Capture the cell that displays the provided text and extract its (X, Y) central coordinate. 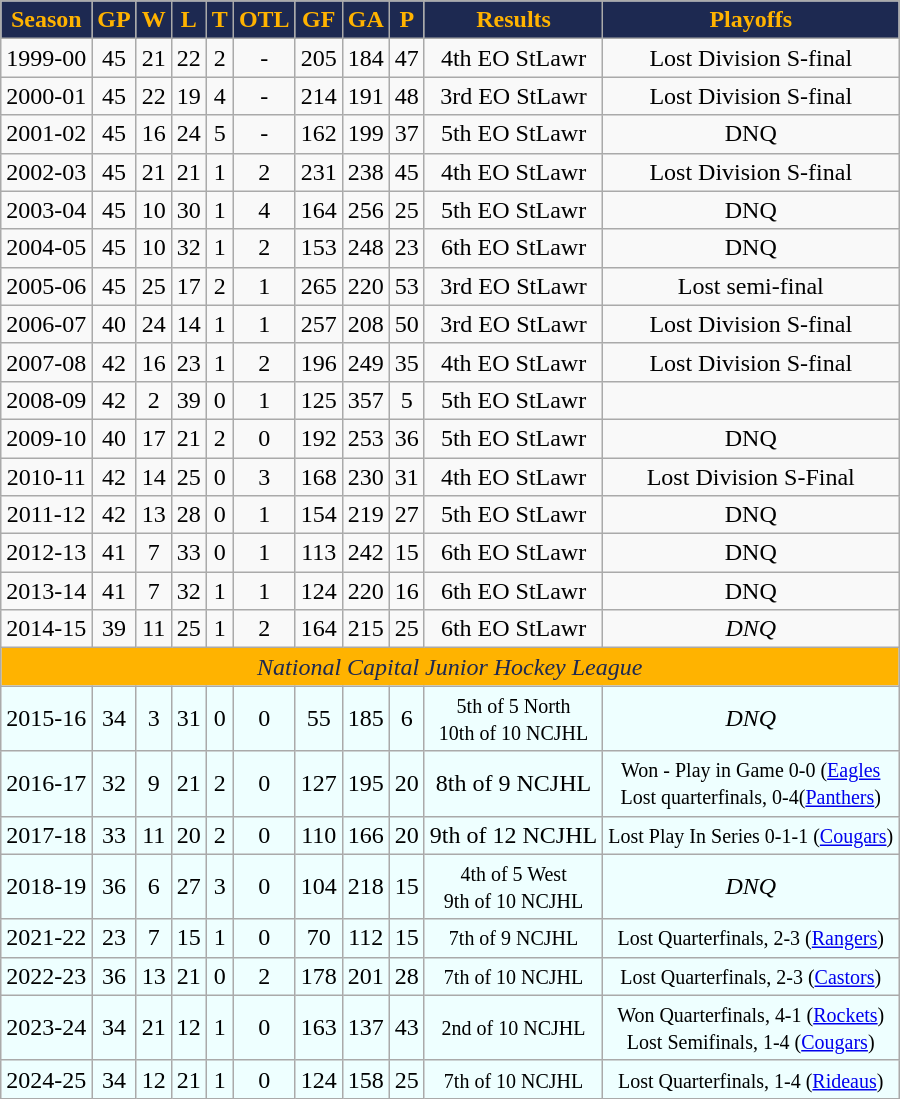
Lost Quarterfinals, 2-3 (Castors) (751, 976)
2010-11 (46, 477)
242 (366, 553)
National Capital Junior Hockey League (450, 667)
256 (366, 210)
166 (366, 835)
2023-24 (46, 1028)
253 (366, 438)
113 (318, 553)
192 (318, 438)
2009-10 (46, 438)
2011-12 (46, 515)
218 (366, 886)
Lost Play In Series 0-1-1 (Cougars) (751, 835)
8th of 9 NCJHL (513, 784)
163 (318, 1028)
2014-15 (46, 629)
50 (406, 324)
9th of 12 NCJHL (513, 835)
168 (318, 477)
214 (318, 96)
19 (188, 96)
7th of 9 NCJHL (513, 938)
127 (318, 784)
2003-04 (46, 210)
T (220, 20)
357 (366, 400)
154 (318, 515)
35 (406, 362)
GP (114, 20)
2008-09 (46, 400)
205 (318, 58)
48 (406, 96)
2017-18 (46, 835)
185 (366, 718)
2012-13 (46, 553)
Lost Quarterfinals, 2-3 (Rangers) (751, 938)
2015-16 (46, 718)
47 (406, 58)
257 (318, 324)
249 (366, 362)
2002-03 (46, 172)
55 (318, 718)
2000-01 (46, 96)
Season (46, 20)
W (154, 20)
70 (318, 938)
215 (366, 629)
Playoffs (751, 20)
137 (366, 1028)
2024-25 (46, 1079)
Results (513, 20)
153 (318, 248)
2018-19 (46, 886)
OTL (264, 20)
104 (318, 886)
2016-17 (46, 784)
191 (366, 96)
GF (318, 20)
37 (406, 134)
30 (188, 210)
112 (366, 938)
158 (366, 1079)
2004-05 (46, 248)
1999-00 (46, 58)
2nd of 10 NCJHL (513, 1028)
2022-23 (46, 976)
195 (366, 784)
162 (318, 134)
4th of 5 West9th of 10 NCJHL (513, 886)
125 (318, 400)
Lost semi-final (751, 286)
Lost Division S-Final (751, 477)
Won - Play in Game 0-0 (EaglesLost quarterfinals, 0-4(Panthers) (751, 784)
2013-14 (46, 591)
2005-06 (46, 286)
2001-02 (46, 134)
219 (366, 515)
265 (318, 286)
231 (318, 172)
2021-22 (46, 938)
Won Quarterfinals, 4-1 (Rockets)Lost Semifinals, 1-4 (Cougars) (751, 1028)
53 (406, 286)
9 (154, 784)
GA (366, 20)
201 (366, 976)
Lost Quarterfinals, 1-4 (Rideaus) (751, 1079)
5th of 5 North10th of 10 NCJHL (513, 718)
238 (366, 172)
P (406, 20)
208 (366, 324)
2006-07 (46, 324)
178 (318, 976)
L (188, 20)
43 (406, 1028)
248 (366, 248)
196 (318, 362)
230 (366, 477)
184 (366, 58)
2007-08 (46, 362)
199 (366, 134)
110 (318, 835)
